Locate the cell with the specified text and output its (x, y) center coordinate. 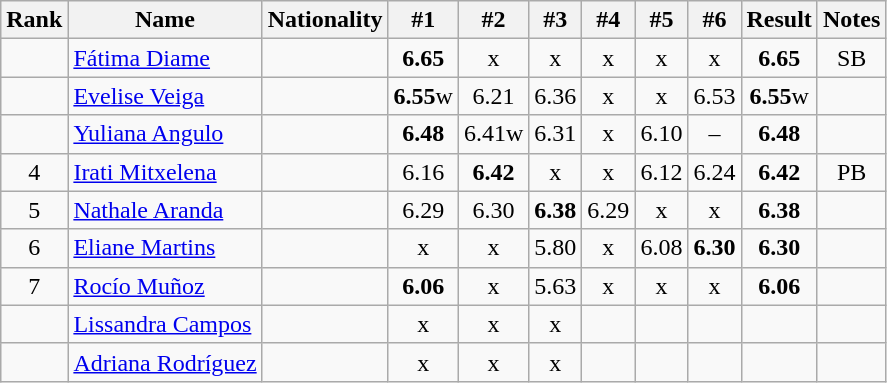
6 (34, 248)
Lissandra Campos (165, 324)
Nathale Aranda (165, 210)
6.10 (662, 134)
5.63 (556, 286)
6.31 (556, 134)
Name (165, 20)
SB (851, 58)
6.21 (493, 96)
Irati Mitxelena (165, 172)
6.53 (714, 96)
Eliane Martins (165, 248)
Notes (851, 20)
#3 (556, 20)
Rank (34, 20)
6.12 (662, 172)
#4 (608, 20)
Rocío Muñoz (165, 286)
Adriana Rodríguez (165, 362)
Yuliana Angulo (165, 134)
5 (34, 210)
6.16 (423, 172)
PB (851, 172)
Evelise Veiga (165, 96)
#5 (662, 20)
5.80 (556, 248)
7 (34, 286)
6.41w (493, 134)
6.08 (662, 248)
#2 (493, 20)
6.24 (714, 172)
6.36 (556, 96)
Nationality (325, 20)
#6 (714, 20)
Fátima Diame (165, 58)
Result (779, 20)
4 (34, 172)
– (714, 134)
#1 (423, 20)
